Find where the given text appears and provide that cell's center as (X, Y) coordinate. 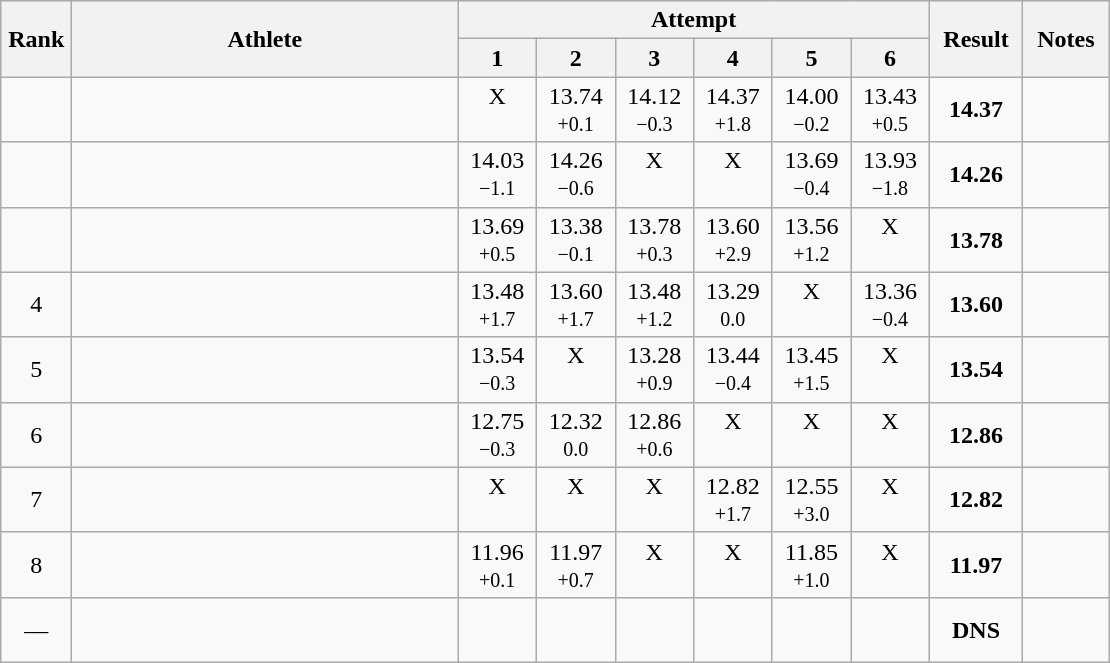
13.45+1.5 (812, 370)
Result (976, 39)
13.69−0.4 (812, 174)
14.37+1.8 (734, 110)
Rank (36, 39)
13.56+1.2 (812, 240)
14.26 (976, 174)
11.97+0.7 (576, 564)
13.93−1.8 (890, 174)
13.78 (976, 240)
12.86 (976, 434)
13.36−0.4 (890, 304)
11.97 (976, 564)
12.55+3.0 (812, 500)
12.75−0.3 (498, 434)
11.85+1.0 (812, 564)
13.54−0.3 (498, 370)
13.48+1.2 (654, 304)
14.12−0.3 (654, 110)
13.60+1.7 (576, 304)
12.320.0 (576, 434)
2 (576, 58)
13.290.0 (734, 304)
Attempt (694, 20)
13.74+0.1 (576, 110)
13.60+2.9 (734, 240)
13.78+0.3 (654, 240)
13.48+1.7 (498, 304)
13.69+0.5 (498, 240)
13.54 (976, 370)
13.44−0.4 (734, 370)
14.00−0.2 (812, 110)
— (36, 630)
12.86+0.6 (654, 434)
1 (498, 58)
14.26−0.6 (576, 174)
13.28+0.9 (654, 370)
14.37 (976, 110)
13.38−0.1 (576, 240)
13.43+0.5 (890, 110)
Athlete (265, 39)
7 (36, 500)
8 (36, 564)
12.82 (976, 500)
14.03−1.1 (498, 174)
3 (654, 58)
11.96+0.1 (498, 564)
Notes (1066, 39)
DNS (976, 630)
13.60 (976, 304)
12.82+1.7 (734, 500)
